Locate the cell with the specified text and output its [X, Y] center coordinate. 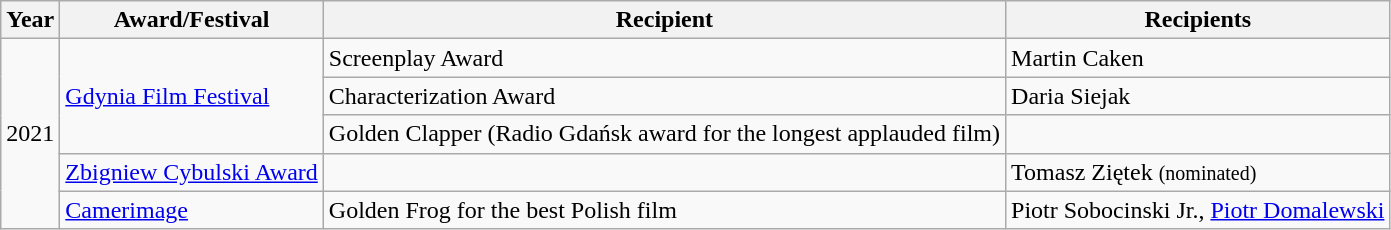
Zbigniew Cybulski Award [192, 172]
Tomasz Ziętek (nominated) [1198, 172]
Martin Caken [1198, 58]
2021 [30, 134]
Camerimage [192, 210]
Recipient [664, 20]
Characterization Award [664, 96]
Year [30, 20]
Screenplay Award [664, 58]
Golden Clapper (Radio Gdańsk award for the longest applauded film) [664, 134]
Gdynia Film Festival [192, 96]
Recipients [1198, 20]
Piotr Sobocinski Jr., Piotr Domalewski [1198, 210]
Daria Siejak [1198, 96]
Award/Festival [192, 20]
Golden Frog for the best Polish film [664, 210]
